Search for the cell housing the specified text and yield its (X, Y) center coordinate. 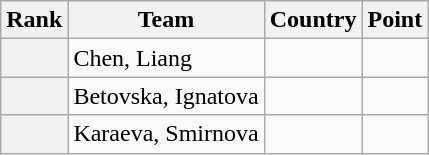
Rank (34, 20)
Betovska, Ignatova (166, 96)
Country (313, 20)
Karaeva, Smirnova (166, 134)
Chen, Liang (166, 58)
Point (395, 20)
Team (166, 20)
